Identify which cell holds the provided text, then report its [X, Y] central coordinate. 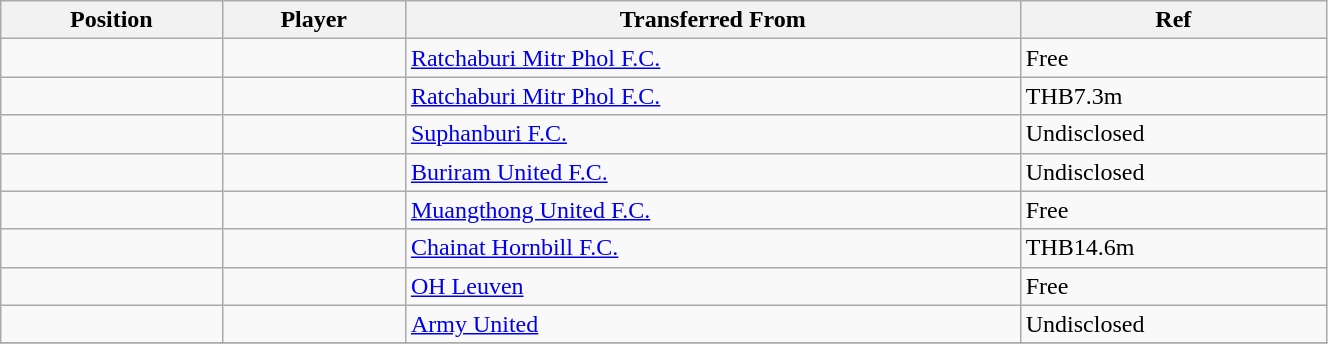
Player [314, 20]
Chainat Hornbill F.C. [712, 248]
Position [112, 20]
Buriram United F.C. [712, 172]
THB7.3m [1173, 96]
Ref [1173, 20]
OH Leuven [712, 286]
Muangthong United F.C. [712, 210]
Transferred From [712, 20]
Suphanburi F.C. [712, 134]
THB14.6m [1173, 248]
Army United [712, 324]
